For the text-containing cell, return its midpoint in [x, y] coordinate format. 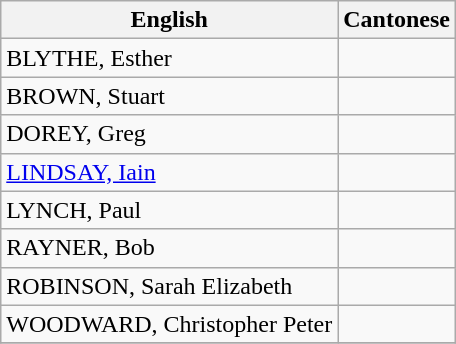
BLYTHE, Esther [170, 58]
English [170, 20]
Cantonese [397, 20]
RAYNER, Bob [170, 248]
LYNCH, Paul [170, 210]
LINDSAY, Iain [170, 172]
DOREY, Greg [170, 134]
WOODWARD, Christopher Peter [170, 324]
ROBINSON, Sarah Elizabeth [170, 286]
BROWN, Stuart [170, 96]
